Find where the given text appears and provide that cell's center as [x, y] coordinate. 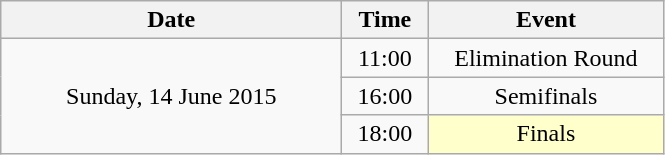
Sunday, 14 June 2015 [172, 96]
Finals [546, 134]
16:00 [385, 96]
Semifinals [546, 96]
Elimination Round [546, 58]
11:00 [385, 58]
Event [546, 20]
Time [385, 20]
18:00 [385, 134]
Date [172, 20]
